Locate the cell with the specified text and output its [X, Y] center coordinate. 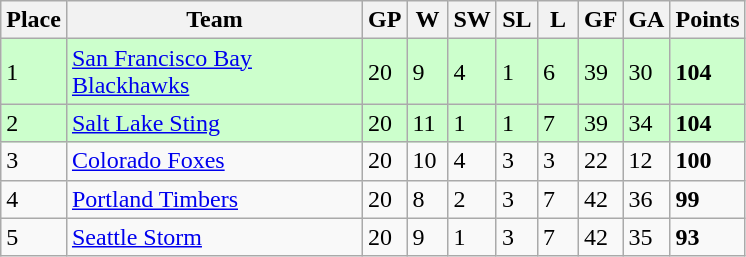
35 [646, 237]
100 [708, 161]
10 [428, 161]
12 [646, 161]
GF [601, 20]
Portland Timbers [214, 199]
36 [646, 199]
Seattle Storm [214, 237]
93 [708, 237]
GA [646, 20]
L [558, 20]
6 [558, 72]
8 [428, 199]
GP [385, 20]
Place [34, 20]
99 [708, 199]
22 [601, 161]
34 [646, 123]
San Francisco Bay Blackhawks [214, 72]
30 [646, 72]
5 [34, 237]
Team [214, 20]
SL [516, 20]
SW [472, 20]
Colorado Foxes [214, 161]
11 [428, 123]
Points [708, 20]
W [428, 20]
Salt Lake Sting [214, 123]
